Output the (x, y) coordinate of the center of the cell containing the given text.  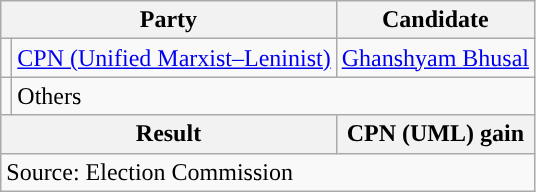
Ghanshyam Bhusal (435, 58)
Result (168, 134)
Source: Election Commission (268, 172)
CPN (UML) gain (435, 134)
CPN (Unified Marxist–Leninist) (174, 58)
Others (274, 96)
Candidate (435, 20)
Party (168, 20)
